Scan for the cell matching the given text and deliver its (X, Y) coordinate at center. 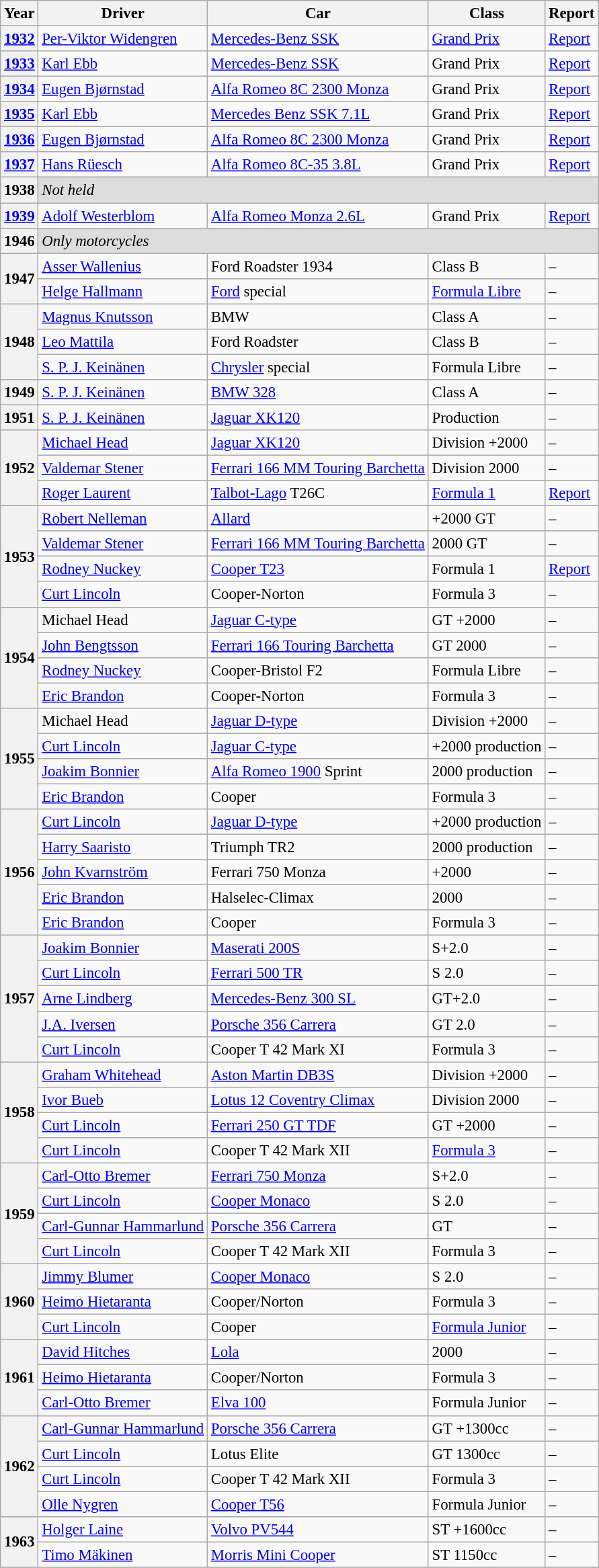
Production (487, 417)
John Bengtsson (123, 645)
1947 (19, 278)
Elva 100 (319, 1403)
Aston Martin DB3S (319, 1075)
1948 (19, 341)
1934 (19, 89)
Ivor Bueb (123, 1100)
Lotus Elite (319, 1454)
1957 (19, 999)
1962 (19, 1466)
Holger Laine (123, 1530)
Year (19, 13)
Ferrari 500 TR (319, 974)
Olle Nygren (123, 1504)
Alfa Romeo 8C-35 3.8L (319, 165)
1937 (19, 165)
Car (319, 13)
BMW 328 (319, 393)
Only motorcycles (319, 241)
Triumph TR2 (319, 848)
Per-Viktor Widengren (123, 39)
1963 (19, 1542)
Morris Mini Cooper (319, 1555)
1932 (19, 39)
Alfa Romeo Monza 2.6L (319, 216)
Ford Roadster (319, 342)
GT 1300cc (487, 1454)
Leo Mattila (123, 342)
1951 (19, 417)
Adolf Westerblom (123, 216)
Halselec-Climax (319, 898)
Helge Hallmann (123, 291)
1946 (19, 241)
Ferrari 250 GT TDF (319, 1125)
Chrysler special (319, 367)
1959 (19, 1213)
1939 (19, 216)
Not held (319, 190)
1960 (19, 1303)
Harry Saaristo (123, 848)
Asser Wallenius (123, 266)
1954 (19, 657)
GT+2.0 (487, 999)
Mercedes Benz SSK 7.1L (319, 114)
Cooper T 42 Mark XI (319, 1049)
J.A. Iversen (123, 1024)
GT 2.0 (487, 1024)
Jimmy Blumer (123, 1277)
GT 2000 (487, 645)
Driver (123, 13)
ST 1150cc (487, 1555)
Robert Nelleman (123, 519)
Alfa Romeo 1900 Sprint (319, 772)
1938 (19, 190)
+2000 (487, 872)
Cooper T56 (319, 1504)
1956 (19, 872)
2000 GT (487, 544)
Magnus Knutsson (123, 317)
1953 (19, 556)
Hans Rüesch (123, 165)
Class (487, 13)
Ferrari 166 Touring Barchetta (319, 645)
Cooper T23 (319, 569)
1952 (19, 468)
GT +1300cc (487, 1428)
ST +1600cc (487, 1530)
1933 (19, 64)
BMW (319, 317)
1955 (19, 759)
Cooper-Bristol F2 (319, 670)
Lola (319, 1352)
Lotus 12 Coventry Climax (319, 1100)
1935 (19, 114)
Maserati 200S (319, 948)
1961 (19, 1378)
Volvo PV544 (319, 1530)
Talbot-Lago T26C (319, 493)
Mercedes-Benz 300 SL (319, 999)
Ford special (319, 291)
1958 (19, 1112)
Timo Mäkinen (123, 1555)
Arne Lindberg (123, 999)
Graham Whitehead (123, 1075)
+2000 GT (487, 519)
John Kvarnström (123, 872)
Allard (319, 519)
1949 (19, 393)
Ford Roadster 1934 (319, 266)
David Hitches (123, 1352)
Roger Laurent (123, 493)
GT (487, 1226)
1936 (19, 140)
